Return the (X, Y) coordinate for the center point of the cell that contains the specified text.  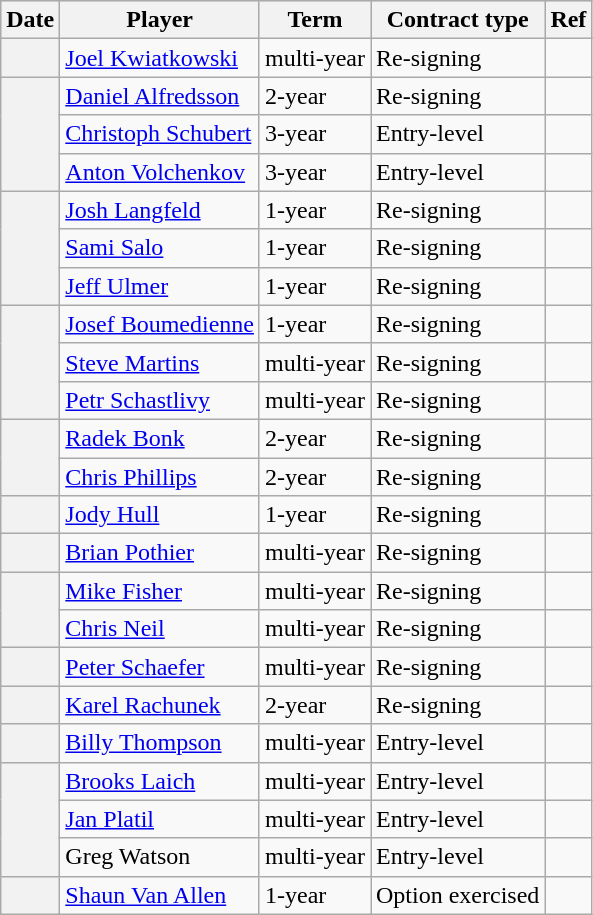
Date (30, 20)
Contract type (457, 20)
Shaun Van Allen (160, 895)
Billy Thompson (160, 743)
Brooks Laich (160, 781)
Joel Kwiatkowski (160, 58)
Term (314, 20)
Brian Pothier (160, 553)
Mike Fisher (160, 591)
Peter Schaefer (160, 667)
Josef Boumedienne (160, 324)
Karel Rachunek (160, 705)
Steve Martins (160, 362)
Option exercised (457, 895)
Greg Watson (160, 857)
Petr Schastlivy (160, 400)
Ref (568, 20)
Radek Bonk (160, 438)
Christoph Schubert (160, 134)
Daniel Alfredsson (160, 96)
Jan Platil (160, 819)
Chris Neil (160, 629)
Anton Volchenkov (160, 172)
Sami Salo (160, 248)
Player (160, 20)
Jeff Ulmer (160, 286)
Jody Hull (160, 515)
Josh Langfeld (160, 210)
Chris Phillips (160, 477)
